Locate the cell with the specified text and output its (x, y) center coordinate. 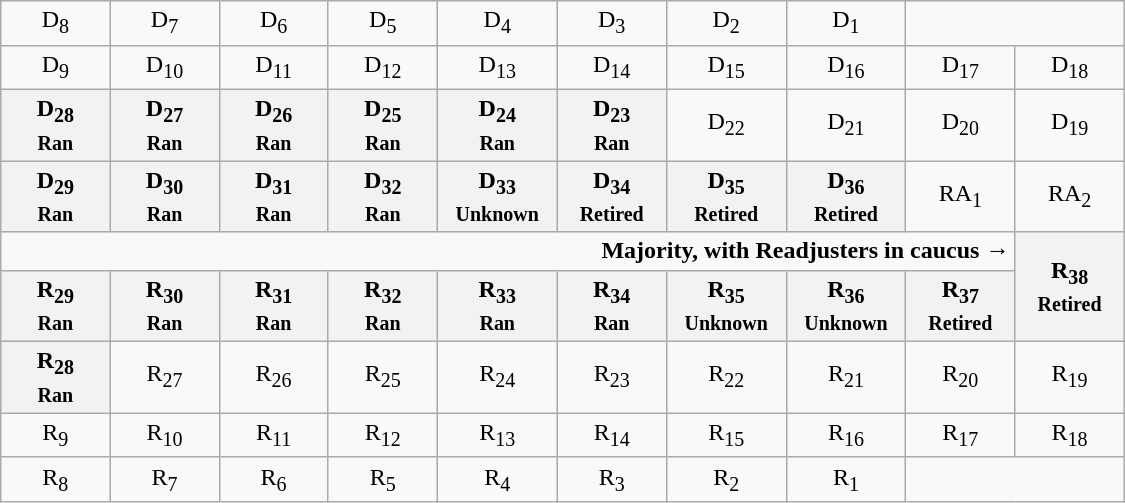
R33Ran (497, 306)
D11 (274, 67)
D31Ran (274, 196)
R2 (726, 479)
D2 (726, 23)
D13 (497, 67)
D8 (56, 23)
R20 (960, 378)
R5 (382, 479)
D28Ran (56, 124)
R22 (726, 378)
RA2 (1070, 196)
D23Ran (612, 124)
D16 (846, 67)
D18 (1070, 67)
R24 (497, 378)
R11 (274, 435)
R9 (56, 435)
D35Retired (726, 196)
R15 (726, 435)
D9 (56, 67)
D1 (846, 23)
D4 (497, 23)
R37Retired (960, 306)
R12 (382, 435)
R7 (164, 479)
Majority, with Readjusters in caucus → (508, 251)
R6 (274, 479)
R21 (846, 378)
R31Ran (274, 306)
R18 (1070, 435)
D3 (612, 23)
R10 (164, 435)
R34Ran (612, 306)
R29Ran (56, 306)
R35Unknown (726, 306)
D25Ran (382, 124)
D26Ran (274, 124)
D22 (726, 124)
RA1 (960, 196)
R25 (382, 378)
R32Ran (382, 306)
D14 (612, 67)
D10 (164, 67)
D12 (382, 67)
D15 (726, 67)
R8 (56, 479)
D32Ran (382, 196)
R17 (960, 435)
R4 (497, 479)
R16 (846, 435)
R13 (497, 435)
R27 (164, 378)
D19 (1070, 124)
R1 (846, 479)
R3 (612, 479)
D24Ran (497, 124)
D20 (960, 124)
D29Ran (56, 196)
D33Unknown (497, 196)
R30Ran (164, 306)
R26 (274, 378)
D17 (960, 67)
D30Ran (164, 196)
D7 (164, 23)
D27Ran (164, 124)
R23 (612, 378)
R19 (1070, 378)
D36Retired (846, 196)
D21 (846, 124)
R38Retired (1070, 286)
R36Unknown (846, 306)
R14 (612, 435)
D34Retired (612, 196)
R28Ran (56, 378)
D6 (274, 23)
D5 (382, 23)
